Capture the cell that displays the provided text and extract its [x, y] central coordinate. 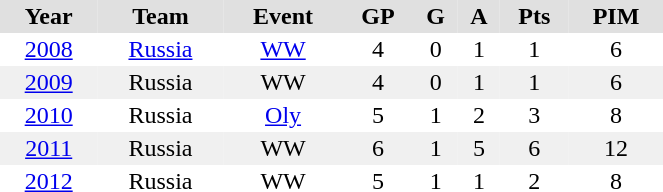
Event [284, 16]
2010 [48, 116]
PIM [616, 16]
8 [616, 116]
A [479, 16]
GP [378, 16]
Oly [284, 116]
2 [479, 116]
2008 [48, 50]
12 [616, 148]
Year [48, 16]
Pts [534, 16]
Team [160, 16]
2011 [48, 148]
3 [534, 116]
2009 [48, 82]
G [435, 16]
